Search for the cell housing the specified text and yield its [x, y] center coordinate. 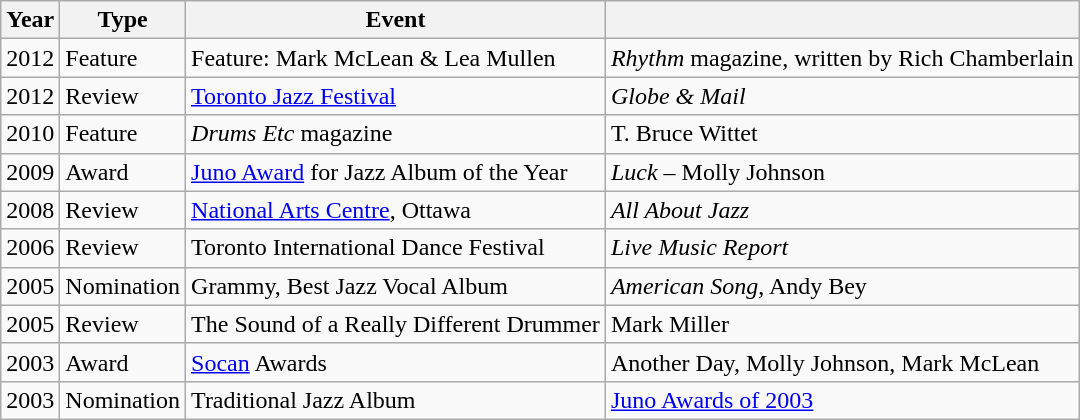
Drums Etc magazine [396, 134]
Rhythm magazine, written by Rich Chamberlain [842, 58]
Grammy, Best Jazz Vocal Album [396, 286]
Event [396, 20]
Traditional Jazz Album [396, 400]
Globe & Mail [842, 96]
2010 [30, 134]
Luck – Molly Johnson [842, 172]
Juno Awards of 2003 [842, 400]
T. Bruce Wittet [842, 134]
2006 [30, 248]
All About Jazz [842, 210]
Socan Awards [396, 362]
2008 [30, 210]
2009 [30, 172]
National Arts Centre, Ottawa [396, 210]
The Sound of a Really Different Drummer [396, 324]
Toronto International Dance Festival [396, 248]
Feature: Mark McLean & Lea Mullen [396, 58]
Another Day, Molly Johnson, Mark McLean [842, 362]
Mark Miller [842, 324]
Toronto Jazz Festival [396, 96]
Year [30, 20]
Juno Award for Jazz Album of the Year [396, 172]
American Song, Andy Bey [842, 286]
Live Music Report [842, 248]
Type [123, 20]
